Find where the given text appears and provide that cell's center as [x, y] coordinate. 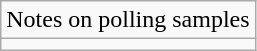
Notes on polling samples [128, 20]
